Search for the cell housing the specified text and yield its [x, y] center coordinate. 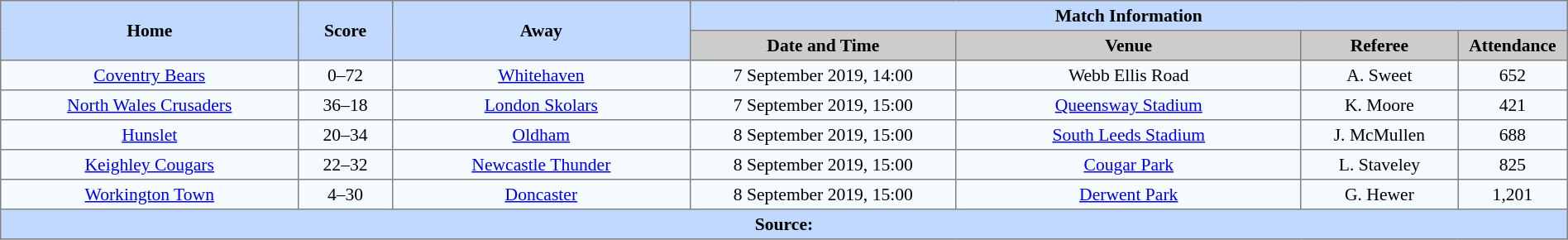
Whitehaven [541, 75]
Attendance [1513, 46]
Webb Ellis Road [1128, 75]
Date and Time [823, 46]
South Leeds Stadium [1128, 135]
L. Staveley [1379, 165]
G. Hewer [1379, 194]
Keighley Cougars [150, 165]
Queensway Stadium [1128, 105]
Hunslet [150, 135]
Cougar Park [1128, 165]
22–32 [346, 165]
825 [1513, 165]
0–72 [346, 75]
421 [1513, 105]
Doncaster [541, 194]
London Skolars [541, 105]
Workington Town [150, 194]
Coventry Bears [150, 75]
652 [1513, 75]
20–34 [346, 135]
7 September 2019, 14:00 [823, 75]
1,201 [1513, 194]
Venue [1128, 46]
North Wales Crusaders [150, 105]
Referee [1379, 46]
Score [346, 31]
Home [150, 31]
K. Moore [1379, 105]
A. Sweet [1379, 75]
Newcastle Thunder [541, 165]
688 [1513, 135]
36–18 [346, 105]
Source: [784, 224]
J. McMullen [1379, 135]
7 September 2019, 15:00 [823, 105]
Oldham [541, 135]
Away [541, 31]
Match Information [1128, 16]
Derwent Park [1128, 194]
4–30 [346, 194]
